Scan for the cell matching the given text and deliver its [x, y] coordinate at center. 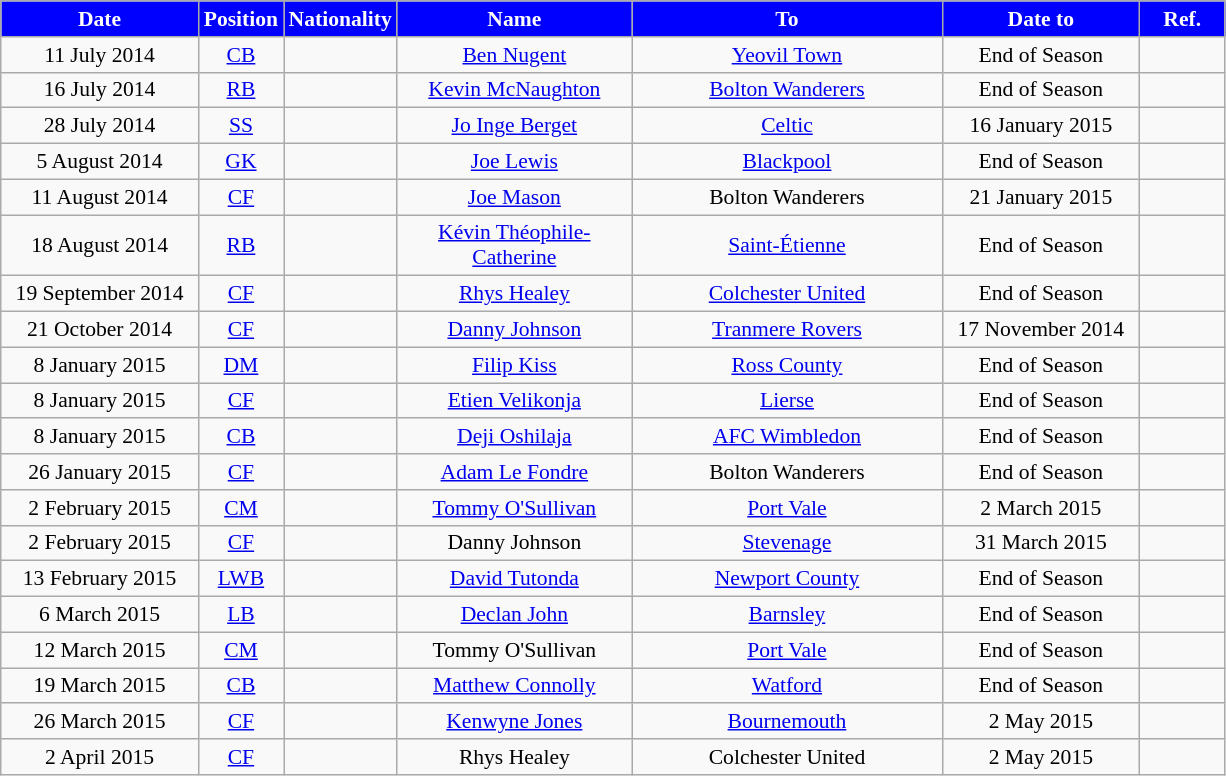
21 January 2015 [1041, 197]
Etien Velikonja [514, 401]
To [787, 19]
DM [240, 365]
Kevin McNaughton [514, 90]
26 March 2015 [100, 722]
31 March 2015 [1041, 543]
Stevenage [787, 543]
Date [100, 19]
Joe Mason [514, 197]
16 July 2014 [100, 90]
5 August 2014 [100, 162]
21 October 2014 [100, 330]
Matthew Connolly [514, 686]
11 July 2014 [100, 55]
Lierse [787, 401]
Nationality [340, 19]
GK [240, 162]
11 August 2014 [100, 197]
Kenwyne Jones [514, 722]
Bournemouth [787, 722]
Ref. [1182, 19]
13 February 2015 [100, 579]
Name [514, 19]
19 March 2015 [100, 686]
17 November 2014 [1041, 330]
26 January 2015 [100, 472]
Jo Inge Berget [514, 126]
Joe Lewis [514, 162]
LB [240, 615]
LWB [240, 579]
19 September 2014 [100, 294]
Blackpool [787, 162]
Position [240, 19]
Celtic [787, 126]
Kévin Théophile-Catherine [514, 246]
2 March 2015 [1041, 508]
2 April 2015 [100, 757]
Filip Kiss [514, 365]
18 August 2014 [100, 246]
Tranmere Rovers [787, 330]
Deji Oshilaja [514, 437]
AFC Wimbledon [787, 437]
Adam Le Fondre [514, 472]
12 March 2015 [100, 650]
Saint-Étienne [787, 246]
Newport County [787, 579]
6 March 2015 [100, 615]
16 January 2015 [1041, 126]
SS [240, 126]
David Tutonda [514, 579]
Declan John [514, 615]
Ben Nugent [514, 55]
28 July 2014 [100, 126]
Barnsley [787, 615]
Yeovil Town [787, 55]
Watford [787, 686]
Date to [1041, 19]
Ross County [787, 365]
